Locate the cell with the specified text and output its (X, Y) center coordinate. 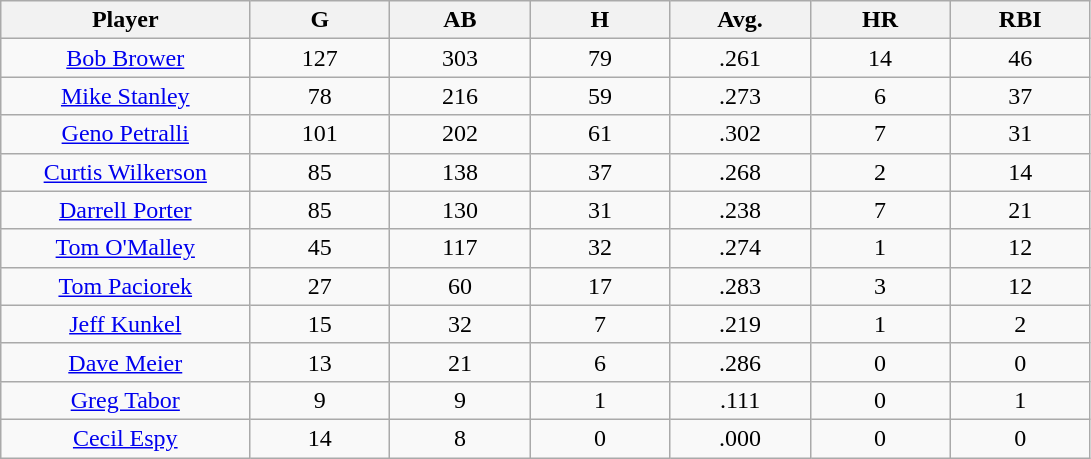
Greg Tabor (126, 400)
RBI (1020, 20)
3 (880, 286)
60 (460, 286)
303 (460, 58)
.238 (740, 210)
.273 (740, 96)
G (320, 20)
202 (460, 134)
Tom Paciorek (126, 286)
79 (600, 58)
Curtis Wilkerson (126, 172)
.111 (740, 400)
8 (460, 438)
H (600, 20)
Jeff Kunkel (126, 324)
13 (320, 362)
Darrell Porter (126, 210)
AB (460, 20)
.000 (740, 438)
Tom O'Malley (126, 248)
.274 (740, 248)
.268 (740, 172)
HR (880, 20)
Bob Brower (126, 58)
101 (320, 134)
.286 (740, 362)
127 (320, 58)
.283 (740, 286)
.219 (740, 324)
Cecil Espy (126, 438)
216 (460, 96)
138 (460, 172)
117 (460, 248)
59 (600, 96)
78 (320, 96)
17 (600, 286)
Geno Petralli (126, 134)
130 (460, 210)
Avg. (740, 20)
.302 (740, 134)
Player (126, 20)
Mike Stanley (126, 96)
61 (600, 134)
Dave Meier (126, 362)
15 (320, 324)
27 (320, 286)
46 (1020, 58)
.261 (740, 58)
45 (320, 248)
